Search for the cell housing the specified text and yield its [x, y] center coordinate. 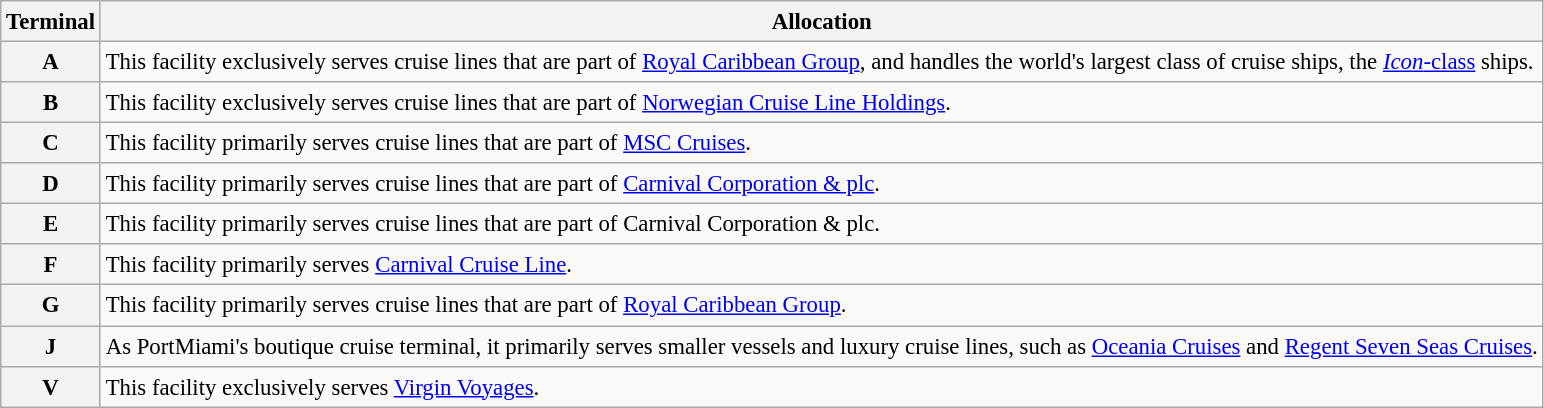
F [51, 264]
D [51, 184]
A [51, 62]
Allocation [822, 22]
This facility exclusively serves cruise lines that are part of Norwegian Cruise Line Holdings. [822, 102]
G [51, 306]
This facility exclusively serves Virgin Voyages. [822, 386]
This facility primarily serves Carnival Cruise Line. [822, 264]
B [51, 102]
This facility primarily serves cruise lines that are part of Royal Caribbean Group. [822, 306]
V [51, 386]
This facility primarily serves cruise lines that are part of MSC Cruises. [822, 144]
C [51, 144]
E [51, 224]
J [51, 346]
Terminal [51, 22]
